Detect which cell encompasses the target text, then output its [x, y] center coordinate. 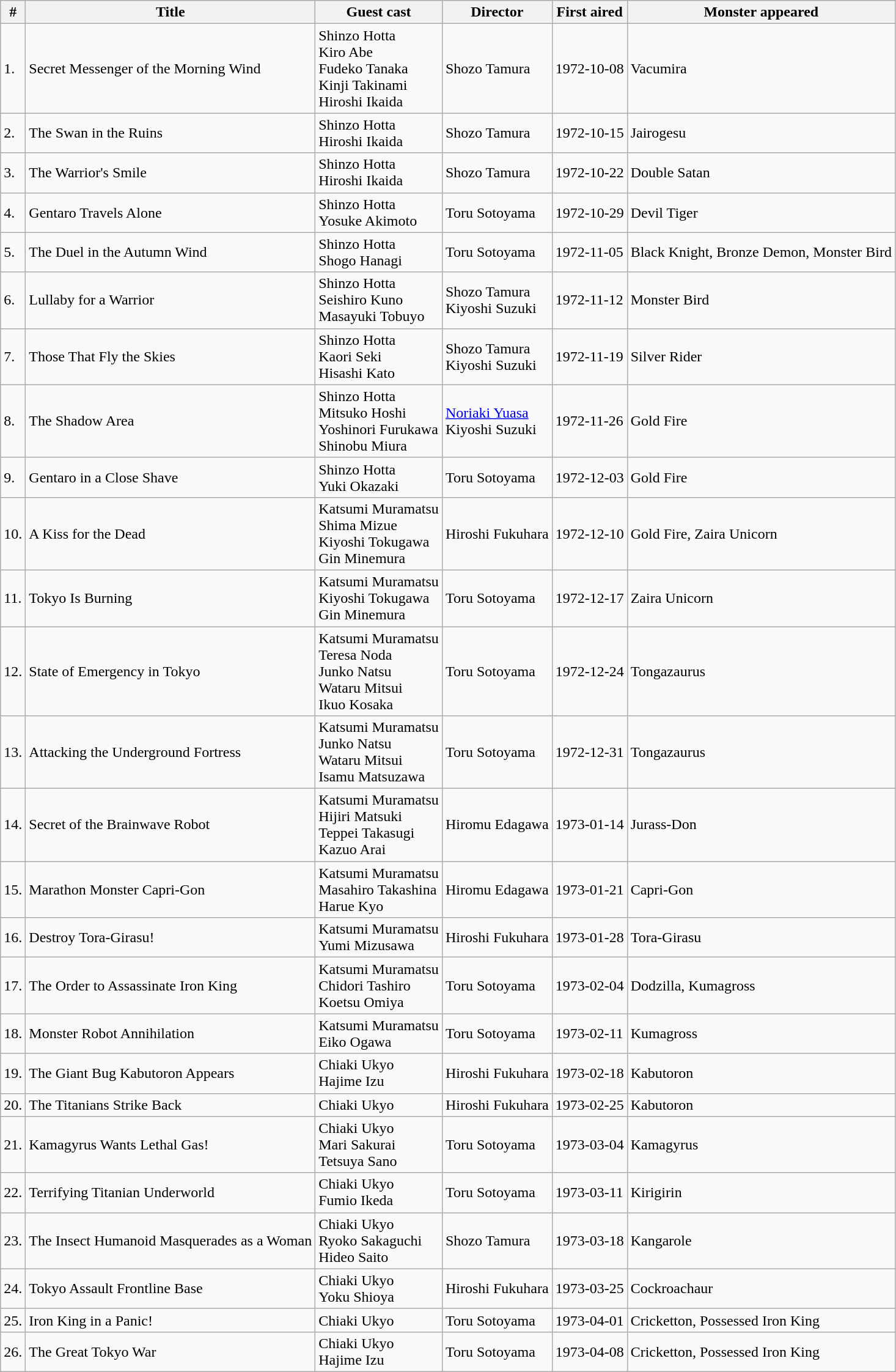
Tokyo Is Burning [171, 598]
Kirigirin [761, 1192]
Shinzo HottaKiro AbeFudeko TanakaKinji TakinamiHiroshi Ikaida [379, 68]
10. [13, 533]
Zaira Unicorn [761, 598]
18. [13, 1033]
Secret Messenger of the Morning Wind [171, 68]
1. [13, 68]
Shinzo HottaMitsuko HoshiYoshinori FurukawaShinobu Miura [379, 421]
Terrifying Titanian Underworld [171, 1192]
1972-10-22 [589, 172]
9. [13, 477]
1972-12-10 [589, 533]
22. [13, 1192]
1973-01-21 [589, 890]
The Titanians Strike Back [171, 1105]
The Great Tokyo War [171, 1351]
1972-11-19 [589, 356]
Chiaki UkyoFumio Ikeda [379, 1192]
Chiaki UkyoYoku Shioya [379, 1289]
Iron King in a Panic! [171, 1320]
1972-11-12 [589, 300]
Capri-Gon [761, 890]
Shinzo HottaSeishiro KunoMasayuki Tobuyo [379, 300]
15. [13, 890]
Monster Bird [761, 300]
Katsumi MuramatsuTeresa NodaJunko NatsuWataru MitsuiIkuo Kosaka [379, 671]
4. [13, 213]
1972-10-15 [589, 133]
1972-10-29 [589, 213]
Katsumi MuramatsuKiyoshi TokugawaGin Minemura [379, 598]
Katsumi MuramatsuJunko NatsuWataru MitsuiIsamu Matsuzawa [379, 752]
14. [13, 825]
12. [13, 671]
1973-03-11 [589, 1192]
The Shadow Area [171, 421]
1973-03-18 [589, 1241]
Silver Rider [761, 356]
Gentaro Travels Alone [171, 213]
Cockroachaur [761, 1289]
1972-11-26 [589, 421]
1973-02-18 [589, 1074]
Monster appeared [761, 12]
Katsumi MuramatsuYumi Mizusawa [379, 938]
Gentaro in a Close Shave [171, 477]
1972-12-03 [589, 477]
25. [13, 1320]
Shinzo HottaYosuke Akimoto [379, 213]
1973-04-01 [589, 1320]
1972-12-24 [589, 671]
Those That Fly the Skies [171, 356]
Jairogesu [761, 133]
Shinzo HottaYuki Okazaki [379, 477]
1972-10-08 [589, 68]
Kamagyrus [761, 1145]
1973-04-08 [589, 1351]
Attacking the Underground Fortress [171, 752]
6. [13, 300]
Destroy Tora-Girasu! [171, 938]
Chiaki UkyoRyoko SakaguchiHideo Saito [379, 1241]
23. [13, 1241]
7. [13, 356]
Dodzilla, Kumagross [761, 986]
21. [13, 1145]
17. [13, 986]
Shinzo HottaKaori SekiHisashi Kato [379, 356]
Katsumi MuramatsuEiko Ogawa [379, 1033]
Kamagyrus Wants Lethal Gas! [171, 1145]
The Duel in the Autumn Wind [171, 252]
1973-03-25 [589, 1289]
A Kiss for the Dead [171, 533]
State of Emergency in Tokyo [171, 671]
Vacumira [761, 68]
Katsumi MuramatsuHijiri MatsukiTeppei TakasugiKazuo Arai [379, 825]
First aired [589, 12]
# [13, 12]
26. [13, 1351]
1972-12-31 [589, 752]
Monster Robot Annihilation [171, 1033]
1973-02-11 [589, 1033]
Shinzo HottaShogo Hanagi [379, 252]
Katsumi MuramatsuChidori TashiroKoetsu Omiya [379, 986]
1973-02-25 [589, 1105]
Noriaki YuasaKiyoshi Suzuki [497, 421]
8. [13, 421]
1973-02-04 [589, 986]
Black Knight, Bronze Demon, Monster Bird [761, 252]
2. [13, 133]
The Giant Bug Kabutoron Appears [171, 1074]
Devil Tiger [761, 213]
Title [171, 12]
24. [13, 1289]
Guest cast [379, 12]
Kangarole [761, 1241]
3. [13, 172]
1972-11-05 [589, 252]
Kumagross [761, 1033]
Marathon Monster Capri-Gon [171, 890]
The Warrior's Smile [171, 172]
The Insect Humanoid Masquerades as a Woman [171, 1241]
Tokyo Assault Frontline Base [171, 1289]
5. [13, 252]
19. [13, 1074]
The Order to Assassinate Iron King [171, 986]
1973-01-14 [589, 825]
Katsumi MuramatsuShima MizueKiyoshi TokugawaGin Minemura [379, 533]
Gold Fire, Zaira Unicorn [761, 533]
Chiaki UkyoMari SakuraiTetsuya Sano [379, 1145]
1973-03-04 [589, 1145]
1972-12-17 [589, 598]
16. [13, 938]
1973-01-28 [589, 938]
Lullaby for a Warrior [171, 300]
Tora-Girasu [761, 938]
13. [13, 752]
Double Satan [761, 172]
Jurass-Don [761, 825]
Secret of the Brainwave Robot [171, 825]
Katsumi MuramatsuMasahiro TakashinaHarue Kyo [379, 890]
11. [13, 598]
The Swan in the Ruins [171, 133]
20. [13, 1105]
Director [497, 12]
